Output the (X, Y) coordinate of the center of the cell containing the given text.  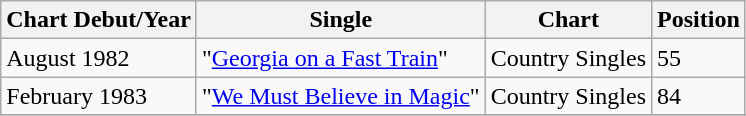
"Georgia on a Fast Train" (340, 58)
February 1983 (99, 96)
Single (340, 20)
Chart Debut/Year (99, 20)
Chart (568, 20)
84 (699, 96)
Position (699, 20)
55 (699, 58)
August 1982 (99, 58)
"We Must Believe in Magic" (340, 96)
